Search for the cell housing the specified text and yield its (x, y) center coordinate. 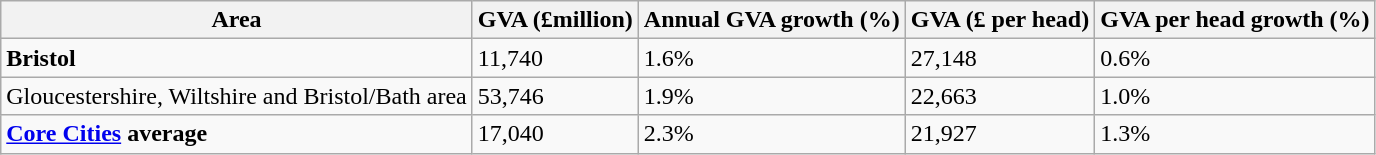
Gloucestershire, Wiltshire and Bristol/Bath area (237, 96)
1.6% (772, 58)
53,746 (555, 96)
GVA per head growth (%) (1235, 20)
Bristol (237, 58)
22,663 (1000, 96)
Core Cities average (237, 134)
17,040 (555, 134)
1.0% (1235, 96)
11,740 (555, 58)
GVA (£ per head) (1000, 20)
2.3% (772, 134)
0.6% (1235, 58)
21,927 (1000, 134)
Annual GVA growth (%) (772, 20)
GVA (£million) (555, 20)
1.3% (1235, 134)
1.9% (772, 96)
Area (237, 20)
27,148 (1000, 58)
